Provide the (x, y) coordinate of the cell's center where the given text is located.  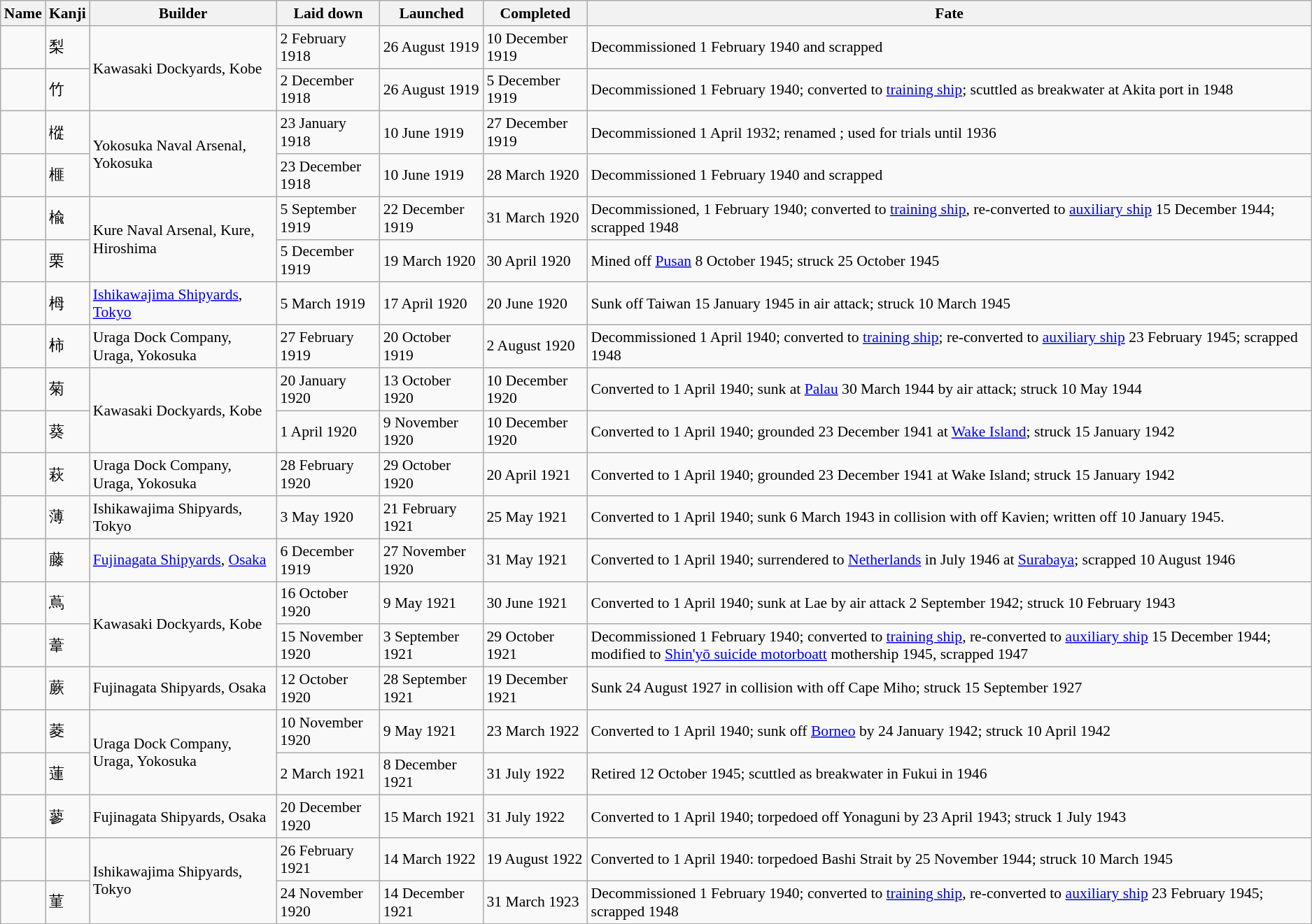
樅 (67, 133)
Converted to 1 April 1940; sunk at Palau 30 March 1944 by air attack; struck 10 May 1944 (949, 389)
20 April 1921 (535, 474)
Decommissioned 1 February 1940; converted to training ship; scuttled as breakwater at Akita port in 1948 (949, 90)
葵 (67, 432)
29 October 1920 (432, 474)
Laid down (329, 13)
25 May 1921 (535, 518)
12 October 1920 (329, 688)
19 August 1922 (535, 859)
14 December 1921 (432, 902)
柿 (67, 347)
Converted to 1 April 1940; sunk at Lae by air attack 2 September 1942; struck 10 February 1943 (949, 603)
菫 (67, 902)
薄 (67, 518)
28 February 1920 (329, 474)
30 April 1920 (535, 260)
3 September 1921 (432, 646)
27 February 1919 (329, 347)
楡 (67, 218)
Converted to 1 April 1940; sunk off Borneo by 24 January 1942; struck 10 April 1942 (949, 732)
15 March 1921 (432, 817)
Decommissioned 1 February 1940; converted to training ship, re-converted to auxiliary ship 23 February 1945; scrapped 1948 (949, 902)
3 May 1920 (329, 518)
萩 (67, 474)
17 April 1920 (432, 304)
Fate (949, 13)
菱 (67, 732)
Sunk 24 August 1927 in collision with off Cape Miho; struck 15 September 1927 (949, 688)
Converted to 1 April 1940; surrendered to Netherlands in July 1946 at Surabaya; scrapped 10 August 1946 (949, 560)
23 March 1922 (535, 732)
28 September 1921 (432, 688)
Builder (183, 13)
31 March 1920 (535, 218)
Launched (432, 13)
Kanji (67, 13)
2 March 1921 (329, 774)
2 February 1918 (329, 48)
20 June 1920 (535, 304)
蕨 (67, 688)
蓼 (67, 817)
23 December 1918 (329, 175)
Converted to 1 April 1940: torpedoed Bashi Strait by 25 November 1944; struck 10 March 1945 (949, 859)
31 March 1923 (535, 902)
10 November 1920 (329, 732)
蔦 (67, 603)
Name (23, 13)
23 January 1918 (329, 133)
15 November 1920 (329, 646)
Completed (535, 13)
栗 (67, 260)
19 December 1921 (535, 688)
菊 (67, 389)
蓮 (67, 774)
1 April 1920 (329, 432)
葦 (67, 646)
20 October 1919 (432, 347)
Converted to 1 April 1940; torpedoed off Yonaguni by 23 April 1943; struck 1 July 1943 (949, 817)
Retired 12 October 1945; scuttled as breakwater in Fukui in 1946 (949, 774)
14 March 1922 (432, 859)
8 December 1921 (432, 774)
21 February 1921 (432, 518)
Converted to 1 April 1940; sunk 6 March 1943 in collision with off Kavien; written off 10 January 1945. (949, 518)
竹 (67, 90)
20 December 1920 (329, 817)
9 November 1920 (432, 432)
29 October 1921 (535, 646)
26 February 1921 (329, 859)
栂 (67, 304)
27 November 1920 (432, 560)
2 December 1918 (329, 90)
2 August 1920 (535, 347)
Kure Naval Arsenal, Kure, Hiroshima (183, 239)
20 January 1920 (329, 389)
5 March 1919 (329, 304)
Mined off Pusan 8 October 1945; struck 25 October 1945 (949, 260)
6 December 1919 (329, 560)
梨 (67, 48)
24 November 1920 (329, 902)
13 October 1920 (432, 389)
5 September 1919 (329, 218)
藤 (67, 560)
19 March 1920 (432, 260)
27 December 1919 (535, 133)
榧 (67, 175)
Decommissioned, 1 February 1940; converted to training ship, re-converted to auxiliary ship 15 December 1944; scrapped 1948 (949, 218)
30 June 1921 (535, 603)
10 December 1919 (535, 48)
Decommissioned 1 April 1940; converted to training ship; re-converted to auxiliary ship 23 February 1945; scrapped 1948 (949, 347)
Yokosuka Naval Arsenal, Yokosuka (183, 154)
Sunk off Taiwan 15 January 1945 in air attack; struck 10 March 1945 (949, 304)
22 December 1919 (432, 218)
28 March 1920 (535, 175)
31 May 1921 (535, 560)
16 October 1920 (329, 603)
Decommissioned 1 April 1932; renamed ; used for trials until 1936 (949, 133)
